Return the [X, Y] coordinate for the center point of the cell that contains the specified text.  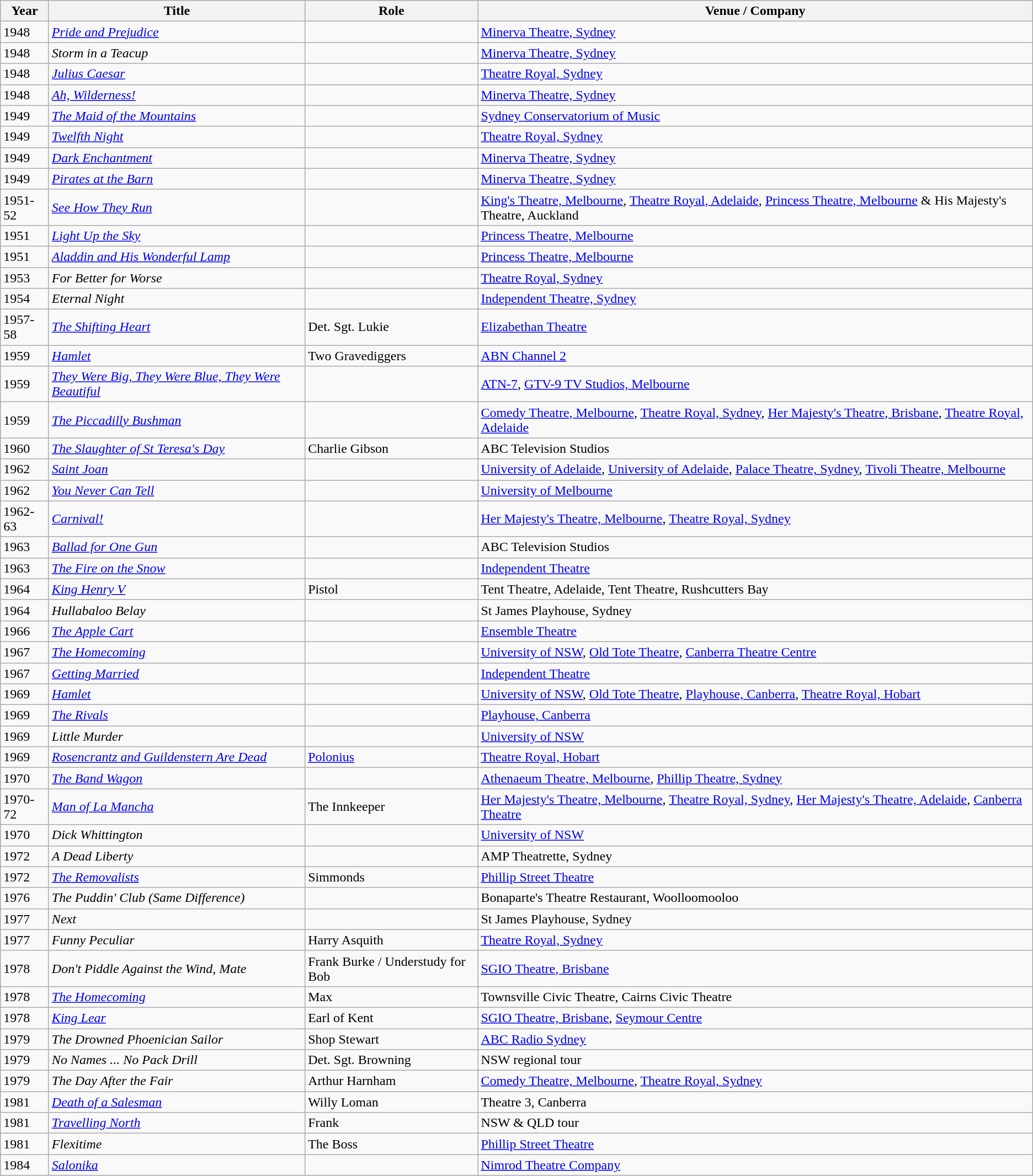
The Day After the Fair [177, 1081]
King Henry V [177, 589]
Role [392, 11]
A Dead Liberty [177, 856]
The Rivals [177, 715]
See How They Run [177, 207]
Pride and Prejudice [177, 32]
1966 [25, 631]
Salonika [177, 1165]
Getting Married [177, 673]
SGIO Theatre, Brisbane, Seymour Centre [755, 1018]
The Maid of the Mountains [177, 116]
Pirates at the Barn [177, 179]
The Piccadilly Bushman [177, 420]
University of Melbourne [755, 490]
Comedy Theatre, Melbourne, Theatre Royal, Sydney, Her Majesty's Theatre, Brisbane, Theatre Royal, Adelaide [755, 420]
Venue / Company [755, 11]
University of Adelaide, University of Adelaide, Palace Theatre, Sydney, Tivoli Theatre, Melbourne [755, 469]
Bonaparte's Theatre Restaurant, Woolloomooloo [755, 898]
They Were Big, They Were Blue, They Were Beautiful [177, 384]
The Apple Cart [177, 631]
Don't Piddle Against the Wind, Mate [177, 969]
Theatre Royal, Hobart [755, 757]
Nimrod Theatre Company [755, 1165]
Shop Stewart [392, 1039]
No Names ... No Pack Drill [177, 1060]
Ensemble Theatre [755, 631]
Playhouse, Canberra [755, 715]
King's Theatre, Melbourne, Theatre Royal, Adelaide, Princess Theatre, Melbourne & His Majesty's Theatre, Auckland [755, 207]
University of NSW, Old Tote Theatre, Canberra Theatre Centre [755, 652]
Flexitime [177, 1144]
Julius Caesar [177, 74]
ABC Radio Sydney [755, 1039]
Ballad for One Gun [177, 547]
Two Gravediggers [392, 356]
Theatre 3, Canberra [755, 1102]
The Innkeeper [392, 806]
Tent Theatre, Adelaide, Tent Theatre, Rushcutters Bay [755, 589]
Det. Sgt. Lukie [392, 328]
Dick Whittington [177, 835]
Dark Enchantment [177, 158]
Twelfth Night [177, 137]
Comedy Theatre, Melbourne, Theatre Royal, Sydney [755, 1081]
The Band Wagon [177, 778]
1960 [25, 448]
Pistol [392, 589]
Max [392, 997]
Little Murder [177, 736]
1951-52 [25, 207]
The Removalists [177, 877]
Travelling North [177, 1123]
Earl of Kent [392, 1018]
The Boss [392, 1144]
1957-58 [25, 328]
The Puddin' Club (Same Difference) [177, 898]
Elizabethan Theatre [755, 328]
Carnival! [177, 518]
Det. Sgt. Browning [392, 1060]
The Slaughter of St Teresa's Day [177, 448]
Man of La Mancha [177, 806]
The Drowned Phoenician Sailor [177, 1039]
SGIO Theatre, Brisbane [755, 969]
Ah, Wilderness! [177, 95]
Sydney Conservatorium of Music [755, 116]
The Shifting Heart [177, 328]
AMP Theatrette, Sydney [755, 856]
Year [25, 11]
You Never Can Tell [177, 490]
Arthur Harnham [392, 1081]
ATN-7, GTV-9 TV Studios, Melbourne [755, 384]
For Better for Worse [177, 277]
Funny Peculiar [177, 940]
Willy Loman [392, 1102]
Eternal Night [177, 299]
ABN Channel 2 [755, 356]
1970-72 [25, 806]
Light Up the Sky [177, 236]
Hullabaloo Belay [177, 610]
Storm in a Teacup [177, 53]
Simmonds [392, 877]
Aladdin and His Wonderful Lamp [177, 256]
Saint Joan [177, 469]
Harry Asquith [392, 940]
NSW & QLD tour [755, 1123]
Frank [392, 1123]
Frank Burke / Understudy for Bob [392, 969]
NSW regional tour [755, 1060]
Townsville Civic Theatre, Cairns Civic Theatre [755, 997]
Polonius [392, 757]
The Fire on the Snow [177, 568]
Her Majesty's Theatre, Melbourne, Theatre Royal, Sydney [755, 518]
1976 [25, 898]
King Lear [177, 1018]
Independent Theatre, Sydney [755, 299]
1984 [25, 1165]
University of NSW, Old Tote Theatre, Playhouse, Canberra, Theatre Royal, Hobart [755, 694]
1962-63 [25, 518]
Next [177, 919]
Rosencrantz and Guildenstern Are Dead [177, 757]
1954 [25, 299]
Charlie Gibson [392, 448]
Title [177, 11]
1953 [25, 277]
Athenaeum Theatre, Melbourne, Phillip Theatre, Sydney [755, 778]
Her Majesty's Theatre, Melbourne, Theatre Royal, Sydney, Her Majesty's Theatre, Adelaide, Canberra Theatre [755, 806]
Death of a Salesman [177, 1102]
